Identify which cell holds the provided text, then report its [X, Y] central coordinate. 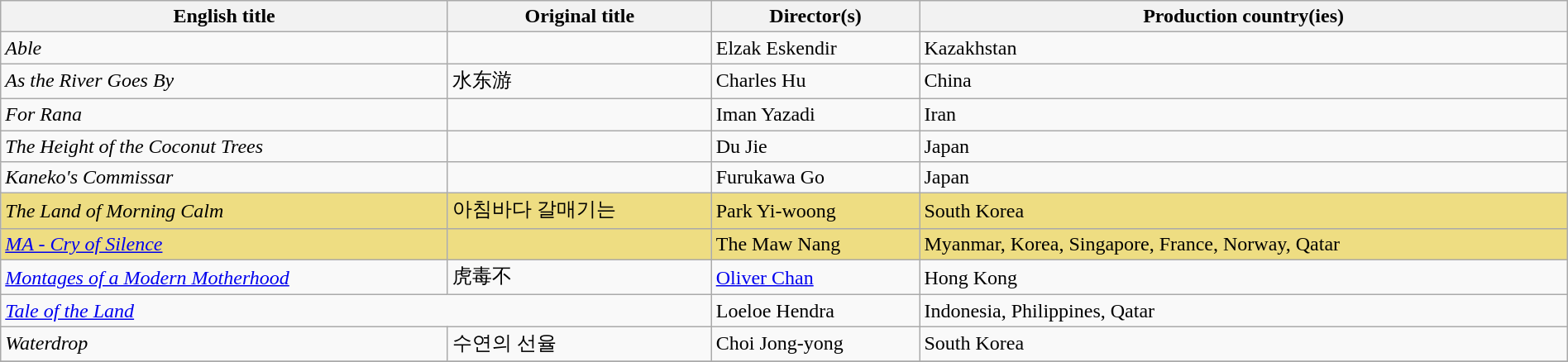
The Height of the Coconut Trees [225, 146]
Able [225, 48]
Director(s) [815, 17]
Iran [1244, 114]
Myanmar, Korea, Singapore, France, Norway, Qatar [1244, 244]
China [1244, 81]
Charles Hu [815, 81]
수연의 선율 [579, 344]
MA - Cry of Silence [225, 244]
For Rana [225, 114]
Waterdrop [225, 344]
Montages of a Modern Motherhood [225, 278]
Production country(ies) [1244, 17]
아침바다 갈매기는 [579, 212]
Oliver Chan [815, 278]
The Maw Nang [815, 244]
Kaneko's Commissar [225, 178]
Elzak Eskendir [815, 48]
The Land of Morning Calm [225, 212]
Du Jie [815, 146]
As the River Goes By [225, 81]
Tale of the Land [356, 311]
Kazakhstan [1244, 48]
Loeloe Hendra [815, 311]
虎毒不 [579, 278]
Park Yi-woong [815, 212]
Indonesia, Philippines, Qatar [1244, 311]
Choi Jong-yong [815, 344]
English title [225, 17]
水东游 [579, 81]
Furukawa Go [815, 178]
Original title [579, 17]
Iman Yazadi [815, 114]
Hong Kong [1244, 278]
